Return [X, Y] of the center of cell containing provided text 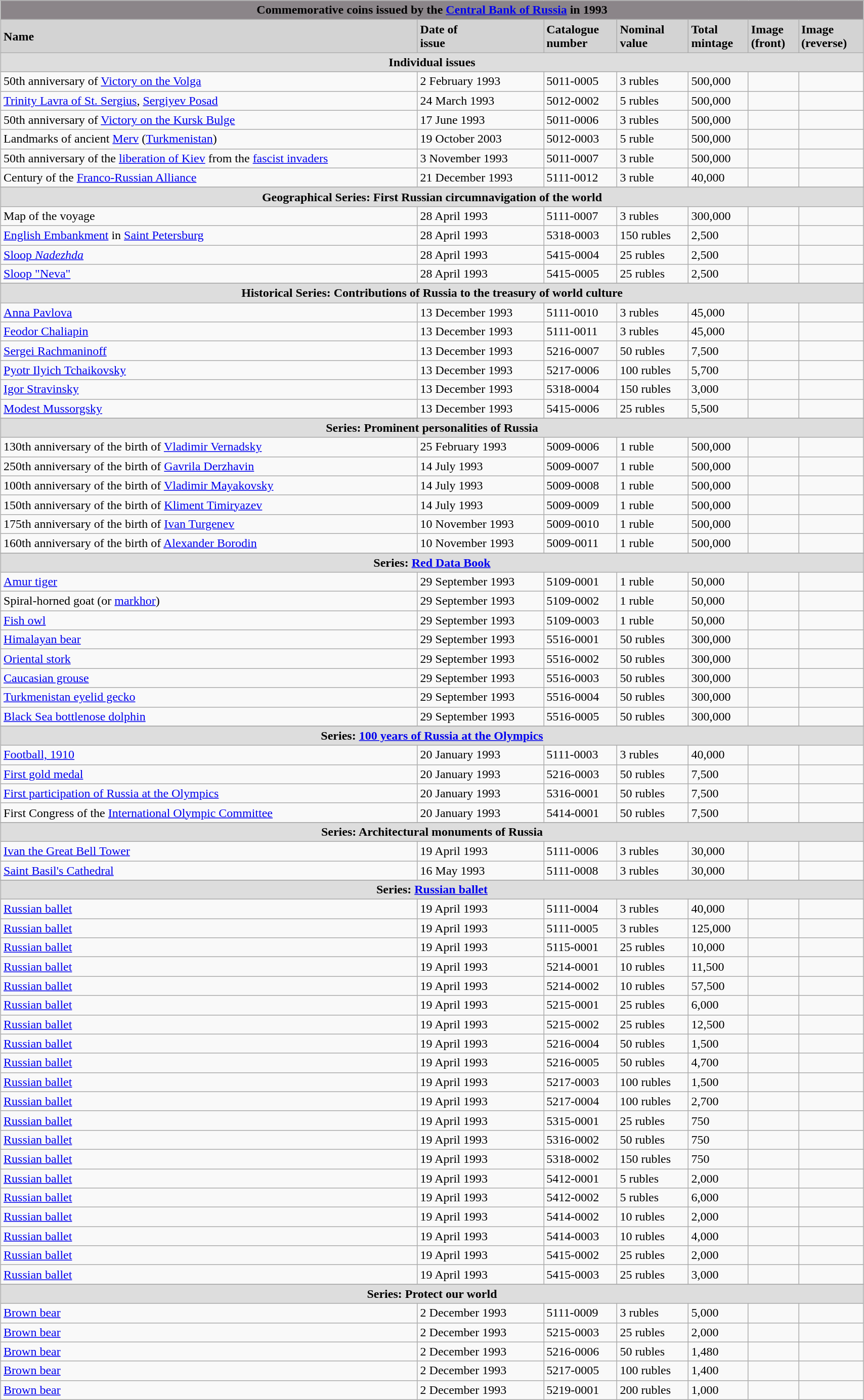
5215-0002 [581, 1024]
Himalayan bear [209, 640]
5011-0006 [581, 120]
Individual issues [432, 62]
5 ruble [653, 139]
Modest Mussorgsky [209, 409]
1,000 [718, 1390]
5516-0004 [581, 697]
5318-0002 [581, 1159]
1,480 [718, 1351]
Amur tiger [209, 582]
Date ofissue [481, 36]
5217-0006 [581, 370]
5111-0004 [581, 909]
5111-0006 [581, 851]
5217-0005 [581, 1371]
5111-0011 [581, 332]
Century of the Franco-Russian Alliance [209, 177]
Geographical Series: First Russian circumnavigation of the world [432, 197]
5412-0002 [581, 1198]
Image(front) [773, 36]
5009-0009 [581, 505]
Series: 100 years of Russia at the Olympics [432, 736]
5215-0001 [581, 1005]
16 May 1993 [481, 870]
Pyotr Ilyich Tchaikovsky [209, 370]
English Embankment in Saint Petersburg [209, 235]
5516-0002 [581, 659]
5111-0009 [581, 1313]
5415-0005 [581, 274]
Ivan the Great Bell Tower [209, 851]
250th anniversary of the birth of Gavrila Derzhavin [209, 466]
5012-0003 [581, 139]
5,000 [718, 1313]
100th anniversary of the birth of Vladimir Mayakovsky [209, 485]
5415-0006 [581, 409]
Anna Pavlova [209, 312]
Trinity Lavra of St. Sergius, Sergiyev Posad [209, 101]
5216-0003 [581, 774]
Igor Stravinsky [209, 389]
Image(reverse) [831, 36]
5011-0005 [581, 81]
5219-0001 [581, 1390]
5109-0002 [581, 601]
Name [209, 36]
5214-0001 [581, 967]
Sloop "Neva" [209, 274]
125,000 [718, 928]
Map of the voyage [209, 216]
Series: Russian ballet [432, 890]
Saint Basil's Cathedral [209, 870]
50th anniversary of Victory on the Volga [209, 81]
Series: Protect our world [432, 1294]
5009-0011 [581, 543]
3 November 1993 [481, 158]
5009-0007 [581, 466]
5216-0007 [581, 351]
50th anniversary of Victory on the Kursk Bulge [209, 120]
First participation of Russia at the Olympics [209, 793]
5009-0008 [581, 485]
5111-0012 [581, 177]
10,000 [718, 947]
5516-0003 [581, 678]
2,700 [718, 1101]
Series: Prominent personalities of Russia [432, 428]
5111-0010 [581, 312]
5,700 [718, 370]
Nominalvalue [653, 36]
5214-0002 [581, 986]
4,000 [718, 1236]
12,500 [718, 1024]
160th anniversary of the birth of Alexander Borodin [209, 543]
5516-0005 [581, 716]
21 December 1993 [481, 177]
17 June 1993 [481, 120]
175th anniversary of the birth of Ivan Turgenev [209, 524]
5415-0002 [581, 1255]
First Congress of the International Olympic Committee [209, 812]
5315-0001 [581, 1120]
Spiral-horned goat (or markhor) [209, 601]
5414-0003 [581, 1236]
Cataloguenumber [581, 36]
5216-0006 [581, 1351]
11,500 [718, 967]
5011-0007 [581, 158]
5111-0007 [581, 216]
57,500 [718, 986]
5111-0003 [581, 755]
5012-0002 [581, 101]
Series: Architectural monuments of Russia [432, 832]
Oriental stork [209, 659]
Totalmintage [718, 36]
First gold medal [209, 774]
Caucasian grouse [209, 678]
4,700 [718, 1063]
Football, 1910 [209, 755]
5009-0006 [581, 447]
5115-0001 [581, 947]
5109-0003 [581, 620]
2 February 1993 [481, 81]
Commemorative coins issued by the Central Bank of Russia in 1993 [432, 10]
Black Sea bottlenose dolphin [209, 716]
25 February 1993 [481, 447]
1,400 [718, 1371]
5316-0002 [581, 1140]
5316-0001 [581, 793]
Fish owl [209, 620]
Sloop Nadezhda [209, 254]
5415-0004 [581, 254]
5217-0003 [581, 1082]
Turkmenistan eyelid gecko [209, 697]
5111-0008 [581, 870]
50th anniversary of the liberation of Kiev from the fascist invaders [209, 158]
19 October 2003 [481, 139]
Feodor Chaliapin [209, 332]
200 rubles [653, 1390]
5109-0001 [581, 582]
5516-0001 [581, 640]
130th anniversary of the birth of Vladimir Vernadsky [209, 447]
5414-0002 [581, 1217]
5318-0004 [581, 389]
5318-0003 [581, 235]
5,500 [718, 409]
5217-0004 [581, 1101]
5111-0005 [581, 928]
24 March 1993 [481, 101]
Series: Red Data Book [432, 563]
5415-0003 [581, 1275]
5216-0005 [581, 1063]
Historical Series: Contributions of Russia to the treasury of world culture [432, 293]
5216-0004 [581, 1044]
5215-0003 [581, 1332]
5414-0001 [581, 812]
150th anniversary of the birth of Kliment Timiryazev [209, 505]
Landmarks of ancient Merv (Turkmenistan) [209, 139]
5412-0001 [581, 1179]
Sergei Rachmaninoff [209, 351]
5009-0010 [581, 524]
